Extract the (x, y) coordinate from the center of the cell holding the provided text.  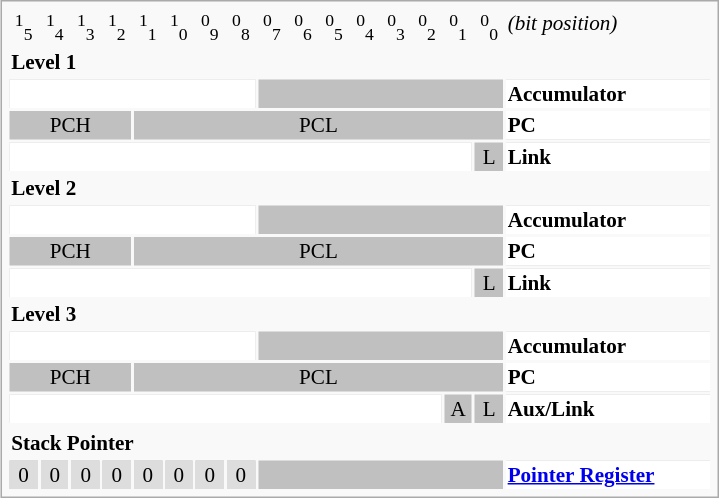
02 (427, 28)
03 (396, 28)
15 (24, 28)
10 (179, 28)
(bit position) (608, 28)
09 (210, 28)
Level 1 (360, 62)
14 (55, 28)
13 (86, 28)
00 (489, 28)
Level 2 (360, 188)
04 (365, 28)
Level 3 (360, 314)
06 (303, 28)
08 (241, 28)
07 (272, 28)
Stack Pointer (360, 443)
01 (458, 28)
05 (334, 28)
Aux/Link (608, 409)
11 (148, 28)
A (458, 409)
12 (117, 28)
Pointer Register (608, 475)
